From the cell containing the given text, extract its center point as (X, Y) coordinate. 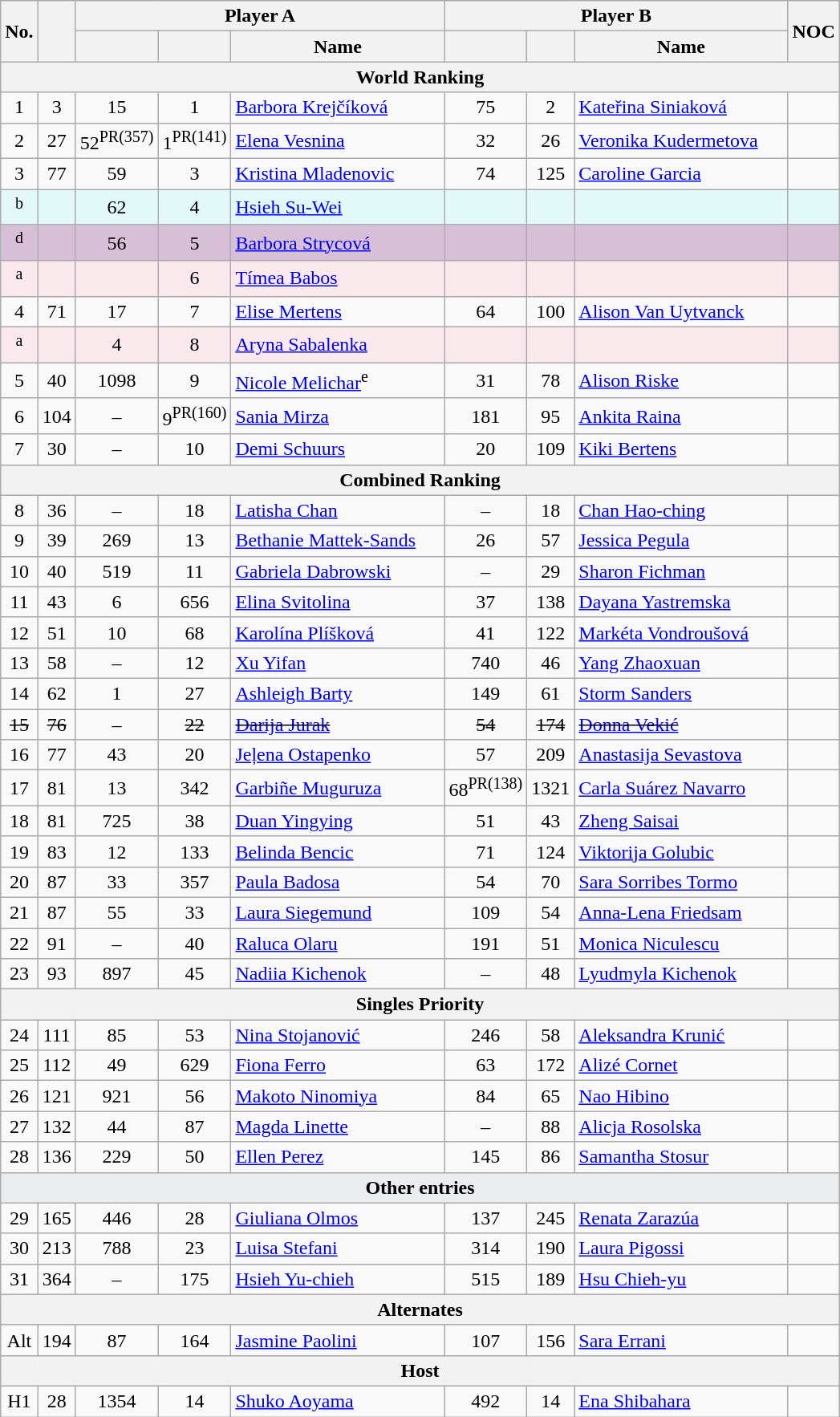
Nao Hibino (681, 1096)
125 (550, 174)
Magda Linette (338, 1127)
Alternates (420, 1309)
Donna Vekić (681, 725)
Xu Yifan (338, 663)
Zheng Saisai (681, 821)
156 (550, 1340)
Alison Riske (681, 380)
515 (486, 1279)
Bethanie Mattek-Sands (338, 541)
446 (117, 1218)
Sara Sorribes Tormo (681, 882)
78 (550, 380)
174 (550, 725)
24 (19, 1035)
Chan Hao-ching (681, 510)
Singles Priority (420, 1005)
68 (194, 632)
16 (19, 755)
145 (486, 1157)
65 (550, 1096)
1098 (117, 380)
88 (550, 1127)
149 (486, 694)
9PR(160) (194, 416)
189 (550, 1279)
191 (486, 943)
37 (486, 602)
d (19, 242)
36 (56, 510)
76 (56, 725)
Paula Badosa (338, 882)
Kiki Bertens (681, 449)
Laura Siegemund (338, 912)
Jessica Pegula (681, 541)
NOC (814, 31)
Kristina Mladenovic (338, 174)
100 (550, 311)
Fiona Ferro (338, 1066)
Other entries (420, 1188)
Luisa Stefani (338, 1249)
164 (194, 1340)
122 (550, 632)
44 (117, 1127)
245 (550, 1218)
209 (550, 755)
45 (194, 974)
181 (486, 416)
91 (56, 943)
83 (56, 851)
Player B (616, 16)
1PR(141) (194, 141)
75 (486, 108)
213 (56, 1249)
269 (117, 541)
Alizé Cornet (681, 1066)
Garbiñe Muguruza (338, 788)
Elise Mertens (338, 311)
Hsieh Su-Wei (338, 207)
921 (117, 1096)
50 (194, 1157)
Giuliana Olmos (338, 1218)
Ashleigh Barty (338, 694)
519 (117, 571)
48 (550, 974)
Kateřina Siniaková (681, 108)
137 (486, 1218)
190 (550, 1249)
107 (486, 1340)
136 (56, 1157)
Aryna Sabalenka (338, 345)
138 (550, 602)
No. (19, 31)
52PR(357) (117, 141)
Barbora Strycová (338, 242)
25 (19, 1066)
Elena Vesnina (338, 141)
725 (117, 821)
Duan Yingying (338, 821)
Alison Van Uytvanck (681, 311)
32 (486, 141)
492 (486, 1401)
Monica Niculescu (681, 943)
Renata Zarazúa (681, 1218)
Aleksandra Krunić (681, 1035)
63 (486, 1066)
121 (56, 1096)
68PR(138) (486, 788)
Laura Pigossi (681, 1249)
132 (56, 1127)
39 (56, 541)
Alt (19, 1340)
19 (19, 851)
Demi Schuurs (338, 449)
53 (194, 1035)
Dayana Yastremska (681, 602)
Shuko Aoyama (338, 1401)
1354 (117, 1401)
86 (550, 1157)
Anna-Lena Friedsam (681, 912)
112 (56, 1066)
Hsieh Yu-chieh (338, 1279)
Samantha Stosur (681, 1157)
21 (19, 912)
357 (194, 882)
172 (550, 1066)
Elina Svitolina (338, 602)
Alicja Rosolska (681, 1127)
Carla Suárez Navarro (681, 788)
Ena Shibahara (681, 1401)
Darija Jurak (338, 725)
Markéta Vondroušová (681, 632)
246 (486, 1035)
111 (56, 1035)
Belinda Bencic (338, 851)
1321 (550, 788)
Latisha Chan (338, 510)
229 (117, 1157)
165 (56, 1218)
95 (550, 416)
70 (550, 882)
49 (117, 1066)
Viktorija Golubic (681, 851)
104 (56, 416)
Anastasija Sevastova (681, 755)
Player A (260, 16)
Tímea Babos (338, 279)
364 (56, 1279)
Sara Errani (681, 1340)
59 (117, 174)
Makoto Ninomiya (338, 1096)
342 (194, 788)
Sania Mirza (338, 416)
124 (550, 851)
175 (194, 1279)
Jeļena Ostapenko (338, 755)
38 (194, 821)
Jasmine Paolini (338, 1340)
788 (117, 1249)
Ankita Raina (681, 416)
61 (550, 694)
64 (486, 311)
Ellen Perez (338, 1157)
41 (486, 632)
85 (117, 1035)
656 (194, 602)
Gabriela Dabrowski (338, 571)
Host (420, 1370)
46 (550, 663)
Caroline Garcia (681, 174)
Storm Sanders (681, 694)
Combined Ranking (420, 480)
314 (486, 1249)
Nina Stojanović (338, 1035)
World Ranking (420, 77)
Raluca Olaru (338, 943)
740 (486, 663)
55 (117, 912)
Yang Zhaoxuan (681, 663)
Karolína Plíšková (338, 632)
133 (194, 851)
84 (486, 1096)
Sharon Fichman (681, 571)
194 (56, 1340)
Hsu Chieh-yu (681, 1279)
H1 (19, 1401)
897 (117, 974)
Nicole Melichare (338, 380)
b (19, 207)
Barbora Krejčíková (338, 108)
629 (194, 1066)
74 (486, 174)
Lyudmyla Kichenok (681, 974)
93 (56, 974)
Veronika Kudermetova (681, 141)
Nadiia Kichenok (338, 974)
